Capture the cell that displays the provided text and extract its (X, Y) central coordinate. 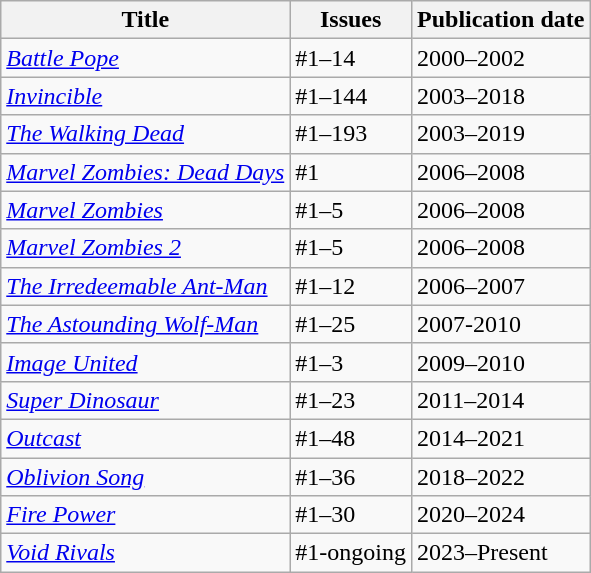
#1–3 (351, 362)
2018–2022 (500, 477)
Title (146, 20)
Oblivion Song (146, 477)
#1–144 (351, 96)
2003–2018 (500, 96)
#1–23 (351, 400)
Battle Pope (146, 58)
2007-2010 (500, 324)
#1–193 (351, 134)
Marvel Zombies 2 (146, 248)
#1–48 (351, 438)
Fire Power (146, 515)
Image United (146, 362)
#1 (351, 172)
Marvel Zombies: Dead Days (146, 172)
2014–2021 (500, 438)
#1–14 (351, 58)
The Irredeemable Ant-Man (146, 286)
Super Dinosaur (146, 400)
Marvel Zombies (146, 210)
#1–36 (351, 477)
2006–2007 (500, 286)
The Walking Dead (146, 134)
#1-ongoing (351, 553)
#1–25 (351, 324)
2003–2019 (500, 134)
2023–Present (500, 553)
2009–2010 (500, 362)
Publication date (500, 20)
2020–2024 (500, 515)
2011–2014 (500, 400)
Void Rivals (146, 553)
The Astounding Wolf-Man (146, 324)
#1–12 (351, 286)
Outcast (146, 438)
Invincible (146, 96)
Issues (351, 20)
2000–2002 (500, 58)
#1–30 (351, 515)
